Find where the given text appears and provide that cell's center as [x, y] coordinate. 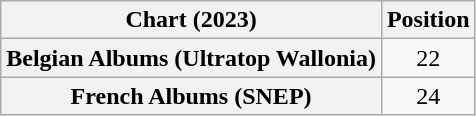
22 [428, 58]
French Albums (SNEP) [192, 96]
Belgian Albums (Ultratop Wallonia) [192, 58]
Position [428, 20]
24 [428, 96]
Chart (2023) [192, 20]
